Search for the cell housing the specified text and yield its [X, Y] center coordinate. 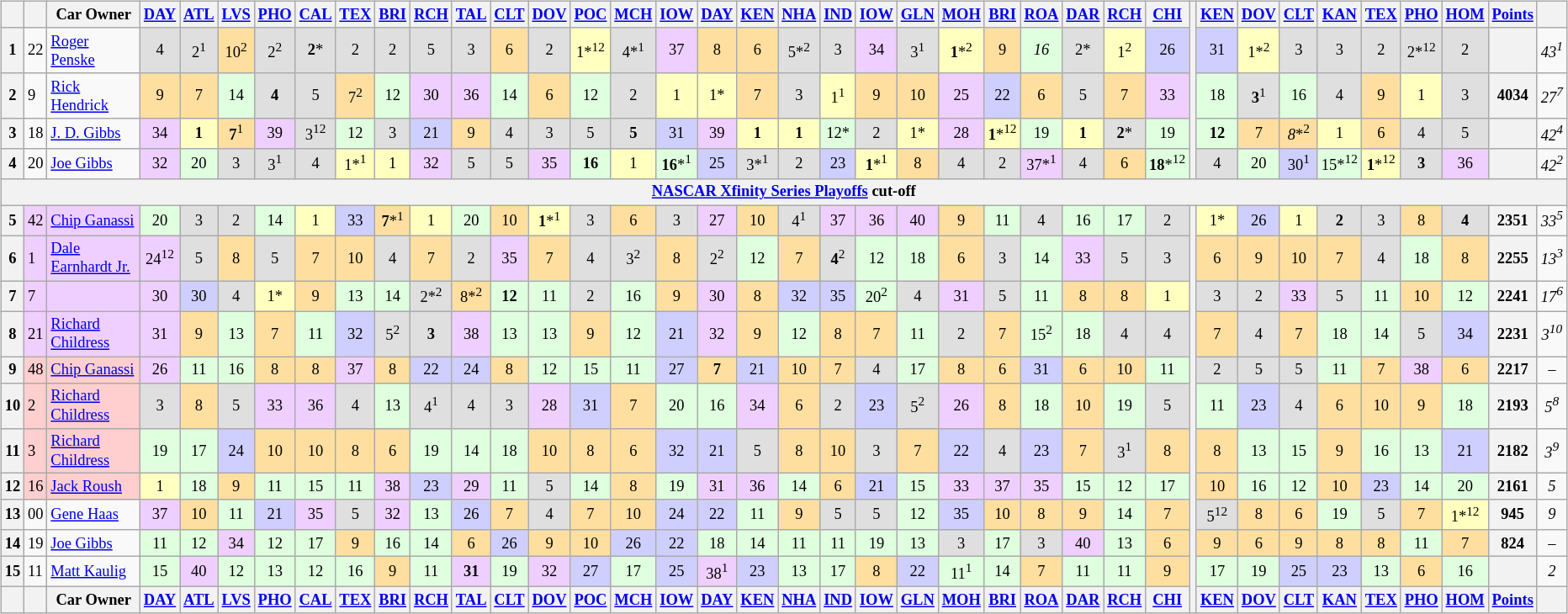
2351 [1512, 220]
424 [1551, 134]
Gene Haas [94, 515]
422 [1551, 164]
Roger Penske [94, 50]
18*12 [1168, 164]
2241 [1512, 296]
7*1 [393, 220]
Matt Kaulig [94, 572]
512 [1216, 515]
2255 [1512, 258]
2231 [1512, 334]
2161 [1512, 486]
2*2 [432, 296]
J. D. Gibbs [94, 134]
Dale Earnhardt Jr. [94, 258]
335 [1551, 220]
Rick Hendrick [94, 96]
3*1 [757, 164]
102 [236, 50]
945 [1512, 515]
176 [1551, 296]
5*2 [799, 50]
15*12 [1339, 164]
2193 [1512, 405]
29 [471, 486]
301 [1299, 164]
37*1 [1041, 164]
111 [961, 572]
152 [1041, 334]
2217 [1512, 370]
277 [1551, 96]
2*12 [1422, 50]
824 [1512, 543]
Jack Roush [94, 486]
2182 [1512, 451]
16*1 [676, 164]
431 [1551, 50]
381 [717, 572]
NASCAR Xfinity Series Playoffs cut-off [784, 192]
4*1 [633, 50]
310 [1551, 334]
71 [236, 134]
312 [315, 134]
12* [838, 134]
72 [355, 96]
48 [35, 370]
4034 [1512, 96]
58 [1551, 405]
2412 [160, 258]
202 [877, 296]
133 [1551, 258]
00 [35, 515]
